Pinpoint the cell where the given text exists, returning its [x, y] midpoint coordinate. 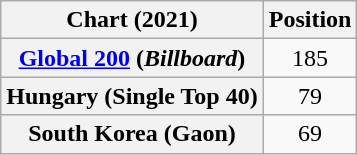
Hungary (Single Top 40) [132, 96]
Position [310, 20]
185 [310, 58]
79 [310, 96]
69 [310, 134]
Chart (2021) [132, 20]
South Korea (Gaon) [132, 134]
Global 200 (Billboard) [132, 58]
